Detect which cell encompasses the target text, then output its [X, Y] center coordinate. 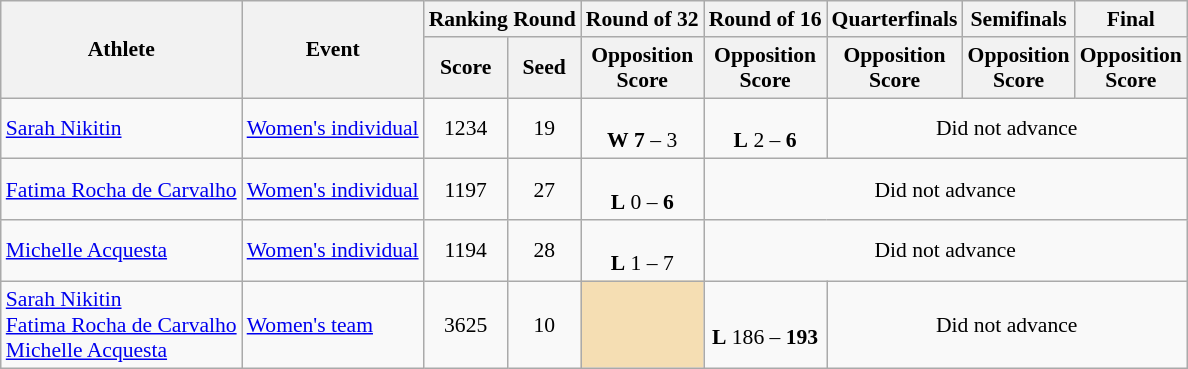
Round of 16 [766, 19]
Round of 32 [642, 19]
1194 [466, 250]
Women's team [333, 324]
L 1 – 7 [642, 250]
19 [544, 128]
Final [1131, 19]
Michelle Acquesta [122, 250]
Sarah NikitinFatima Rocha de CarvalhoMichelle Acquesta [122, 324]
Quarterfinals [895, 19]
L 186 – 193 [766, 324]
L 2 – 6 [766, 128]
Sarah Nikitin [122, 128]
Athlete [122, 50]
L 0 – 6 [642, 190]
Seed [544, 68]
1197 [466, 190]
27 [544, 190]
3625 [466, 324]
Score [466, 68]
1234 [466, 128]
Semifinals [1019, 19]
10 [544, 324]
Event [333, 50]
W 7 – 3 [642, 128]
28 [544, 250]
Fatima Rocha de Carvalho [122, 190]
Ranking Round [502, 19]
